Search for the cell housing the specified text and yield its (x, y) center coordinate. 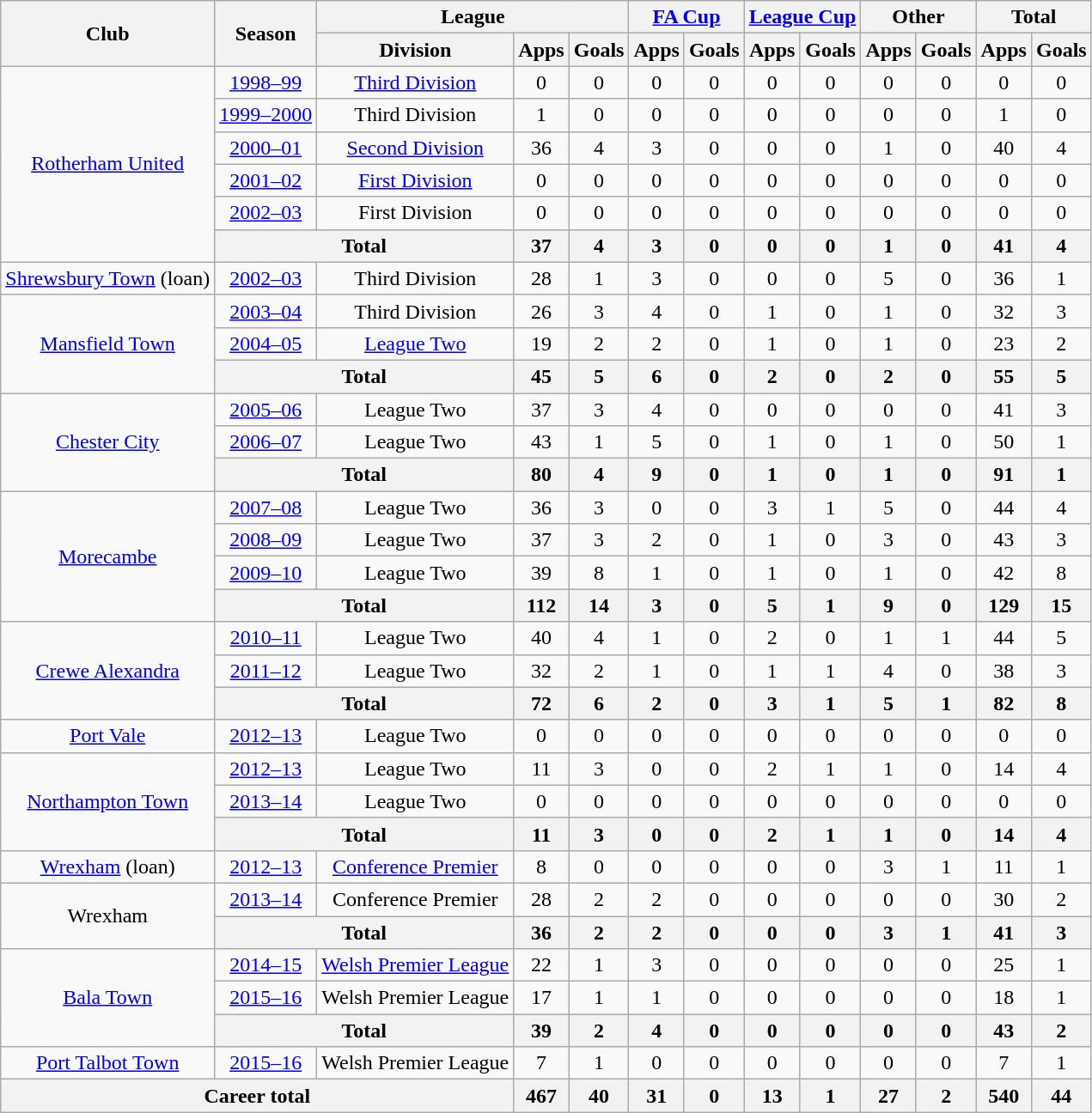
467 (541, 1096)
91 (1004, 475)
Crewe Alexandra (108, 671)
Shrewsbury Town (loan) (108, 278)
2000–01 (266, 148)
Chester City (108, 442)
18 (1004, 998)
42 (1004, 573)
129 (1004, 605)
15 (1061, 605)
50 (1004, 442)
Rotherham United (108, 164)
82 (1004, 703)
13 (772, 1096)
22 (541, 965)
25 (1004, 965)
38 (1004, 671)
Division (416, 50)
31 (656, 1096)
Wrexham (loan) (108, 867)
2005–06 (266, 410)
19 (541, 344)
2010–11 (266, 638)
55 (1004, 376)
30 (1004, 899)
2008–09 (266, 540)
23 (1004, 344)
2014–15 (266, 965)
540 (1004, 1096)
Northampton Town (108, 801)
27 (888, 1096)
League Cup (802, 17)
Other (918, 17)
1998–99 (266, 82)
2003–04 (266, 311)
2011–12 (266, 671)
Career total (258, 1096)
17 (541, 998)
2009–10 (266, 573)
2001–02 (266, 180)
45 (541, 376)
Mansfield Town (108, 344)
FA Cup (686, 17)
26 (541, 311)
Club (108, 33)
2004–05 (266, 344)
Second Division (416, 148)
2006–07 (266, 442)
Bala Town (108, 998)
72 (541, 703)
Wrexham (108, 915)
80 (541, 475)
League (473, 17)
Season (266, 33)
Port Talbot Town (108, 1063)
2007–08 (266, 508)
112 (541, 605)
1999–2000 (266, 115)
Morecambe (108, 556)
Port Vale (108, 736)
